Identify which cell holds the provided text, then report its [X, Y] central coordinate. 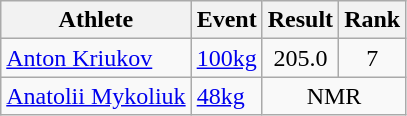
Athlete [96, 20]
Rank [372, 20]
100kg [226, 58]
48kg [226, 96]
Result [300, 20]
205.0 [300, 58]
7 [372, 58]
Anton Kriukov [96, 58]
Event [226, 20]
NMR [334, 96]
Anatolii Mykoliuk [96, 96]
